Return the (x, y) coordinate for the center point of the cell that contains the specified text.  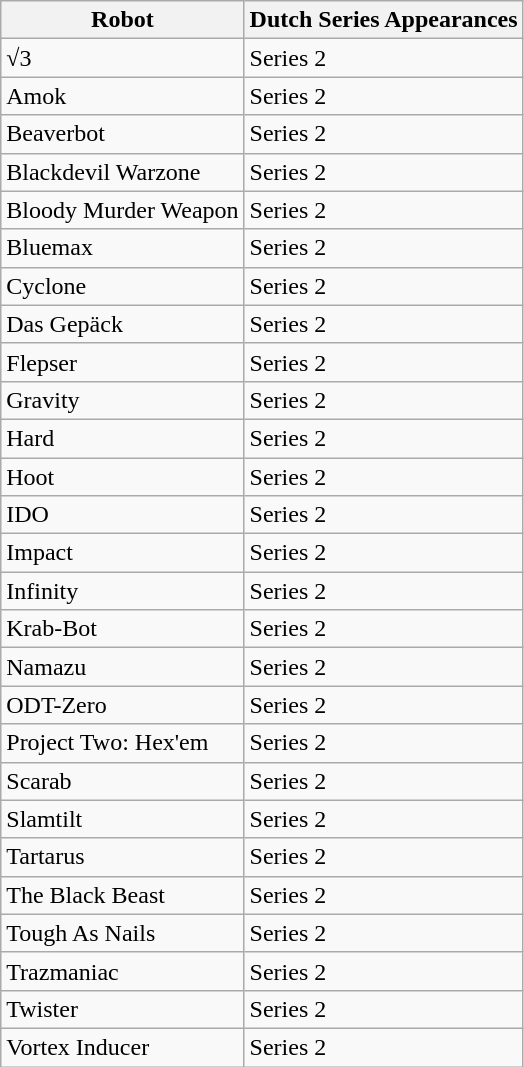
Gravity (122, 400)
√3 (122, 58)
The Black Beast (122, 895)
Project Two: Hex'em (122, 743)
Hard (122, 438)
Krab-Bot (122, 629)
Scarab (122, 781)
Bluemax (122, 248)
Impact (122, 553)
ODT-Zero (122, 705)
Dutch Series Appearances (384, 20)
Das Gepäck (122, 324)
Infinity (122, 591)
Hoot (122, 477)
Robot (122, 20)
Amok (122, 96)
Bloody Murder Weapon (122, 210)
Twister (122, 1009)
IDO (122, 515)
Vortex Inducer (122, 1047)
Flepser (122, 362)
Namazu (122, 667)
Tough As Nails (122, 933)
Blackdevil Warzone (122, 172)
Cyclone (122, 286)
Trazmaniac (122, 971)
Tartarus (122, 857)
Slamtilt (122, 819)
Beaverbot (122, 134)
